Scan for the cell matching the given text and deliver its (x, y) coordinate at center. 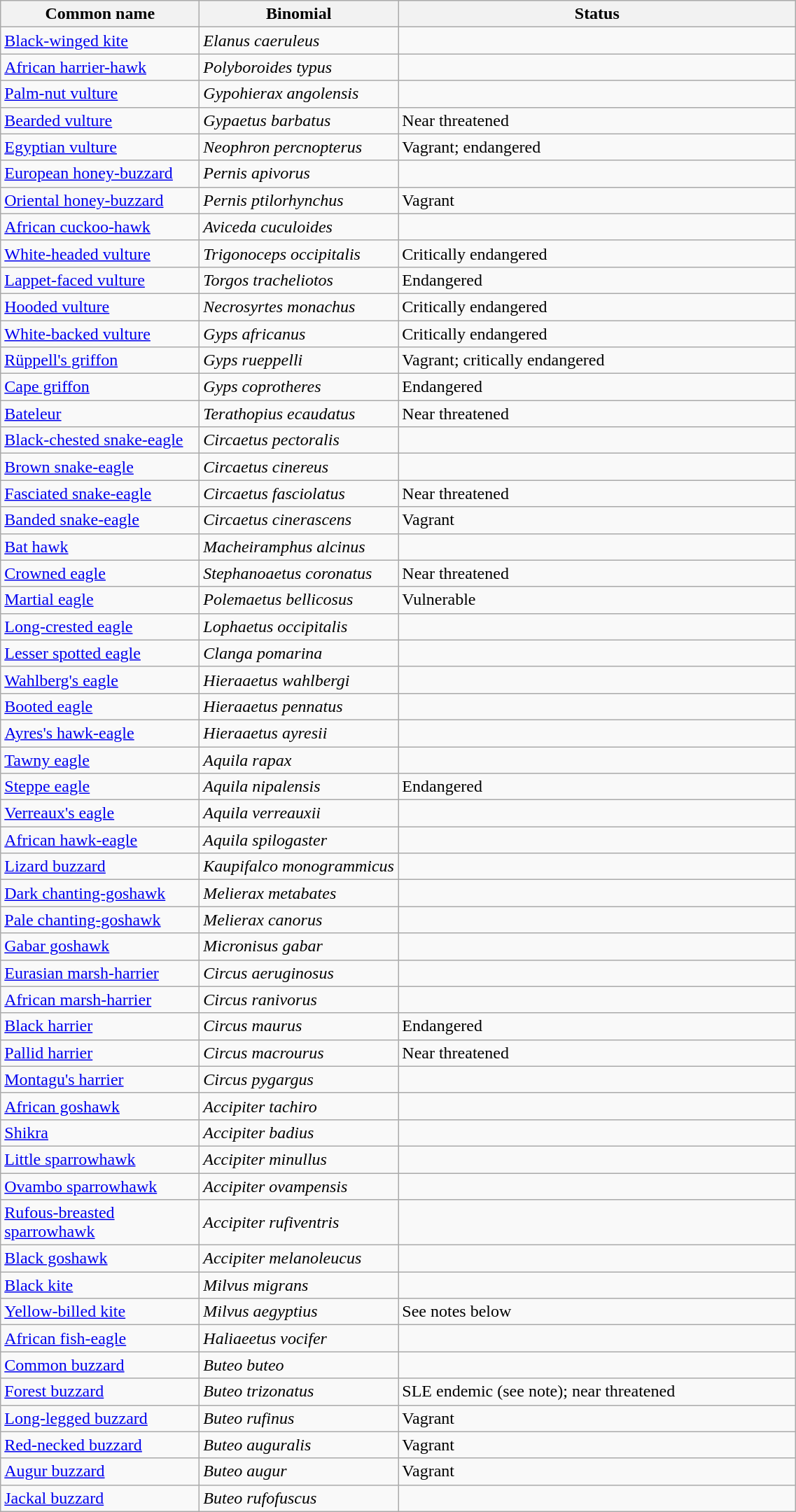
Bearded vulture (100, 120)
Accipiter minullus (299, 1159)
Verreaux's eagle (100, 813)
Torgos tracheliotos (299, 280)
Hieraaetus pennatus (299, 706)
Buteo augur (299, 1471)
Binomial (299, 14)
Rufous-breasted sparrowhawk (100, 1222)
Aquila nipalensis (299, 787)
Milvus aegyptius (299, 1312)
Eurasian marsh-harrier (100, 973)
Common name (100, 14)
Trigonoceps occipitalis (299, 253)
Vagrant; critically endangered (597, 360)
SLE endemic (see note); near threatened (597, 1392)
Haliaeetus vocifer (299, 1338)
Vulnerable (597, 600)
Shikra (100, 1133)
Yellow-billed kite (100, 1312)
Melierax canorus (299, 920)
Booted eagle (100, 706)
Pale chanting-goshawk (100, 920)
African cuckoo-hawk (100, 227)
Black-chested snake-eagle (100, 440)
Banded snake-eagle (100, 520)
Oriental honey-buzzard (100, 200)
Lophaetus occipitalis (299, 626)
Buteo rufofuscus (299, 1498)
Cape griffon (100, 387)
Augur buzzard (100, 1471)
Ovambo sparrowhawk (100, 1186)
Terathopius ecaudatus (299, 414)
Buteo rufinus (299, 1418)
Crowned eagle (100, 573)
Black harrier (100, 1026)
Black goshawk (100, 1259)
African goshawk (100, 1106)
Forest buzzard (100, 1392)
Hieraaetus ayresii (299, 733)
Polemaetus bellicosus (299, 600)
Dark chanting-goshawk (100, 893)
Micronisus gabar (299, 946)
Polyboroides typus (299, 67)
Brown snake-eagle (100, 467)
African marsh-harrier (100, 1000)
Aquila spilogaster (299, 840)
Aviceda cuculoides (299, 227)
See notes below (597, 1312)
Jackal buzzard (100, 1498)
Bat hawk (100, 547)
Kaupifalco monogrammicus (299, 867)
Pernis ptilorhynchus (299, 200)
Bateleur (100, 414)
Status (597, 14)
Black-winged kite (100, 41)
Elanus caeruleus (299, 41)
Fasciated snake-eagle (100, 493)
European honey-buzzard (100, 174)
White-headed vulture (100, 253)
Circus maurus (299, 1026)
Gyps africanus (299, 334)
Circaetus fasciolatus (299, 493)
Pernis apivorus (299, 174)
Hooded vulture (100, 307)
Rüppell's griffon (100, 360)
Pallid harrier (100, 1053)
Gyps coprotheres (299, 387)
Circus macrourus (299, 1053)
Macheiramphus alcinus (299, 547)
Vagrant; endangered (597, 147)
Melierax metabates (299, 893)
Wahlberg's eagle (100, 680)
Buteo trizonatus (299, 1392)
Long-legged buzzard (100, 1418)
Lizard buzzard (100, 867)
Aquila verreauxii (299, 813)
Lappet-faced vulture (100, 280)
Long-crested eagle (100, 626)
Circaetus pectoralis (299, 440)
Milvus migrans (299, 1285)
Circus aeruginosus (299, 973)
Gypaetus barbatus (299, 120)
White-backed vulture (100, 334)
Clanga pomarina (299, 653)
Circus ranivorus (299, 1000)
Martial eagle (100, 600)
Little sparrowhawk (100, 1159)
Buteo buteo (299, 1365)
Common buzzard (100, 1365)
Stephanoaetus coronatus (299, 573)
Red-necked buzzard (100, 1445)
Steppe eagle (100, 787)
African fish-eagle (100, 1338)
Ayres's hawk-eagle (100, 733)
Circus pygargus (299, 1079)
African harrier-hawk (100, 67)
Accipiter ovampensis (299, 1186)
Accipiter melanoleucus (299, 1259)
Buteo auguralis (299, 1445)
Gabar goshawk (100, 946)
Hieraaetus wahlbergi (299, 680)
Accipiter rufiventris (299, 1222)
Circaetus cinereus (299, 467)
Montagu's harrier (100, 1079)
Tawny eagle (100, 759)
Circaetus cinerascens (299, 520)
Lesser spotted eagle (100, 653)
Egyptian vulture (100, 147)
Accipiter tachiro (299, 1106)
Accipiter badius (299, 1133)
Neophron percnopterus (299, 147)
Palm-nut vulture (100, 94)
Gypohierax angolensis (299, 94)
Black kite (100, 1285)
Gyps rueppelli (299, 360)
Necrosyrtes monachus (299, 307)
Aquila rapax (299, 759)
African hawk-eagle (100, 840)
